Extract the (X, Y) coordinate from the center of the cell holding the provided text.  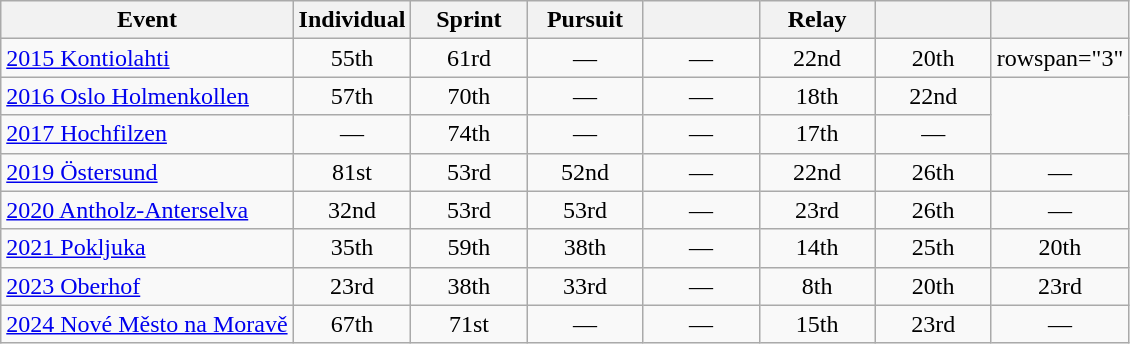
61rd (469, 58)
70th (469, 96)
8th (817, 286)
2021 Pokljuka (147, 248)
rowspan="3" (1060, 58)
Relay (817, 20)
Pursuit (585, 20)
57th (352, 96)
74th (469, 134)
2024 Nové Město na Moravě (147, 324)
55th (352, 58)
Sprint (469, 20)
15th (817, 324)
81st (352, 172)
71st (469, 324)
17th (817, 134)
2017 Hochfilzen (147, 134)
2016 Oslo Holmenkollen (147, 96)
25th (933, 248)
Individual (352, 20)
33rd (585, 286)
2020 Antholz-Anterselva (147, 210)
2015 Kontiolahti (147, 58)
32nd (352, 210)
Event (147, 20)
59th (469, 248)
35th (352, 248)
67th (352, 324)
2023 Oberhof (147, 286)
52nd (585, 172)
2019 Östersund (147, 172)
14th (817, 248)
18th (817, 96)
